Capture the cell that displays the provided text and extract its (x, y) central coordinate. 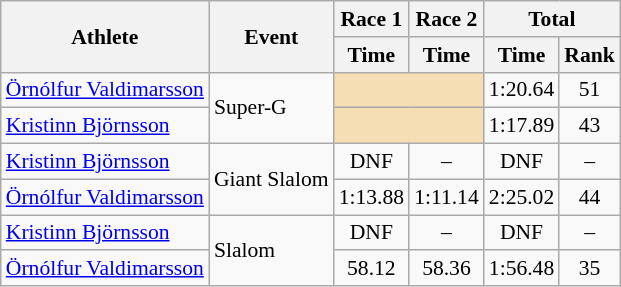
58.12 (372, 269)
1:56.48 (522, 269)
Athlete (105, 36)
Giant Slalom (272, 180)
Super-G (272, 108)
1:11.14 (446, 197)
Event (272, 36)
Rank (590, 55)
35 (590, 269)
43 (590, 126)
Race 1 (372, 19)
Race 2 (446, 19)
51 (590, 90)
1:17.89 (522, 126)
1:20.64 (522, 90)
44 (590, 197)
Total (552, 19)
58.36 (446, 269)
Slalom (272, 250)
2:25.02 (522, 197)
1:13.88 (372, 197)
